Find where the given text appears and provide that cell's center as (x, y) coordinate. 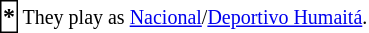
They play as Nacional/Deportivo Humaitá. (195, 16)
* (9, 16)
